Detect which cell encompasses the target text, then output its [x, y] center coordinate. 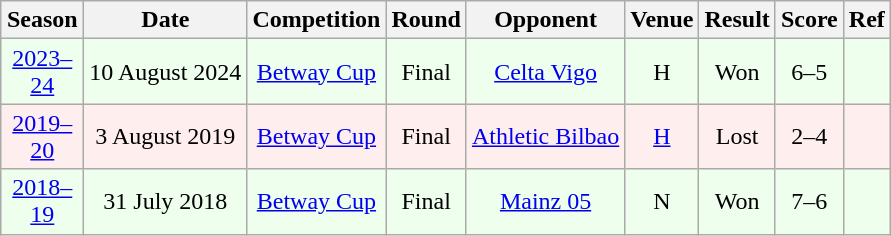
7–6 [809, 202]
Result [737, 20]
Opponent [545, 20]
Lost [737, 136]
2019–20 [42, 136]
Venue [662, 20]
10 August 2024 [166, 72]
6–5 [809, 72]
Competition [316, 20]
31 July 2018 [166, 202]
2023–24 [42, 72]
N [662, 202]
3 August 2019 [166, 136]
Athletic Bilbao [545, 136]
Date [166, 20]
Season [42, 20]
2–4 [809, 136]
Ref [866, 20]
Mainz 05 [545, 202]
Round [426, 20]
Score [809, 20]
2018–19 [42, 202]
Celta Vigo [545, 72]
